For the text-containing cell, return its midpoint in (x, y) coordinate format. 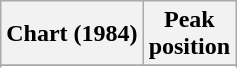
Chart (1984) (72, 34)
Peakposition (189, 34)
